Find where the given text appears and provide that cell's center as (x, y) coordinate. 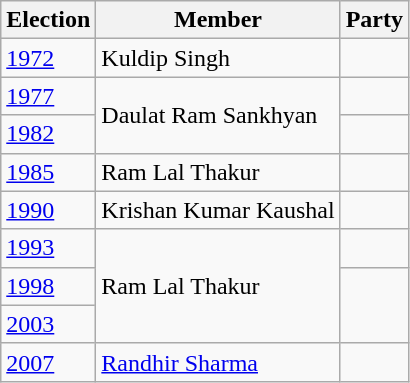
Kuldip Singh (218, 58)
1972 (48, 58)
Member (218, 20)
2007 (48, 362)
1982 (48, 134)
Election (48, 20)
Randhir Sharma (218, 362)
1998 (48, 286)
1990 (48, 210)
Party (374, 20)
Daulat Ram Sankhyan (218, 115)
1985 (48, 172)
1993 (48, 248)
2003 (48, 324)
Krishan Kumar Kaushal (218, 210)
1977 (48, 96)
